Find where the given text appears and provide that cell's center as [X, Y] coordinate. 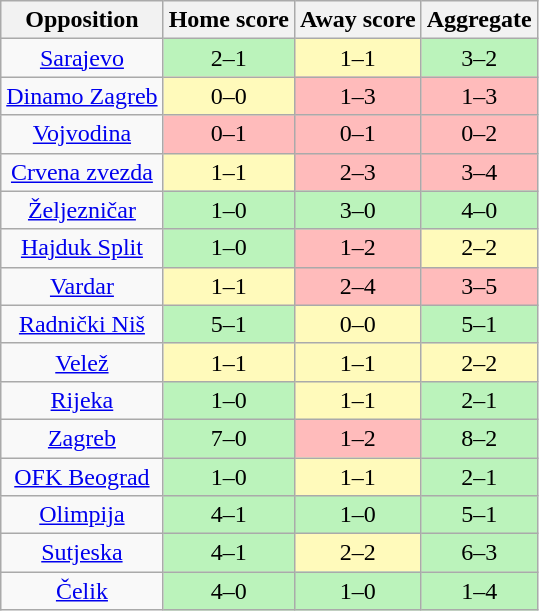
OFK Beograd [82, 477]
Aggregate [479, 20]
2–3 [358, 172]
3–4 [479, 172]
Vardar [82, 286]
1–4 [479, 591]
3–2 [479, 58]
7–0 [228, 438]
Home score [228, 20]
Olimpija [82, 515]
3–5 [479, 286]
0–2 [479, 134]
Crvena zvezda [82, 172]
8–2 [479, 438]
Vojvodina [82, 134]
Velež [82, 362]
2–4 [358, 286]
Čelik [82, 591]
Dinamo Zagreb [82, 96]
Radnički Niš [82, 324]
Željezničar [82, 210]
3–0 [358, 210]
Sarajevo [82, 58]
Hajduk Split [82, 248]
Opposition [82, 20]
Sutjeska [82, 553]
6–3 [479, 553]
Rijeka [82, 400]
Zagreb [82, 438]
Away score [358, 20]
